Provide the (X, Y) coordinate of the cell's center where the given text is located.  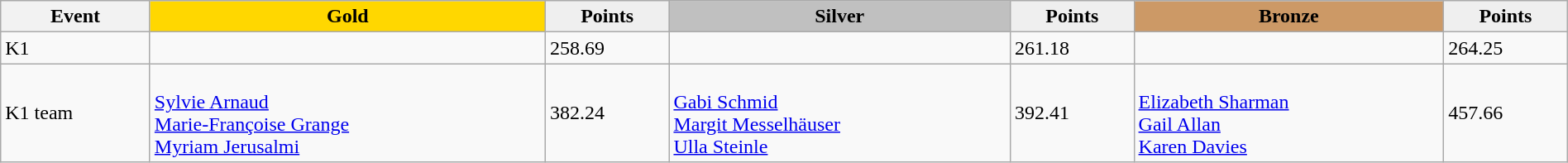
261.18 (1072, 48)
Sylvie ArnaudMarie-Françoise GrangeMyriam Jerusalmi (347, 113)
Elizabeth SharmanGail AllanKaren Davies (1288, 113)
Gold (347, 17)
Event (76, 17)
258.69 (607, 48)
K1 (76, 48)
264.25 (1506, 48)
457.66 (1506, 113)
392.41 (1072, 113)
K1 team (76, 113)
Bronze (1288, 17)
Silver (840, 17)
Gabi SchmidMargit MesselhäuserUlla Steinle (840, 113)
382.24 (607, 113)
